From the cell containing the given text, extract its center point as (x, y) coordinate. 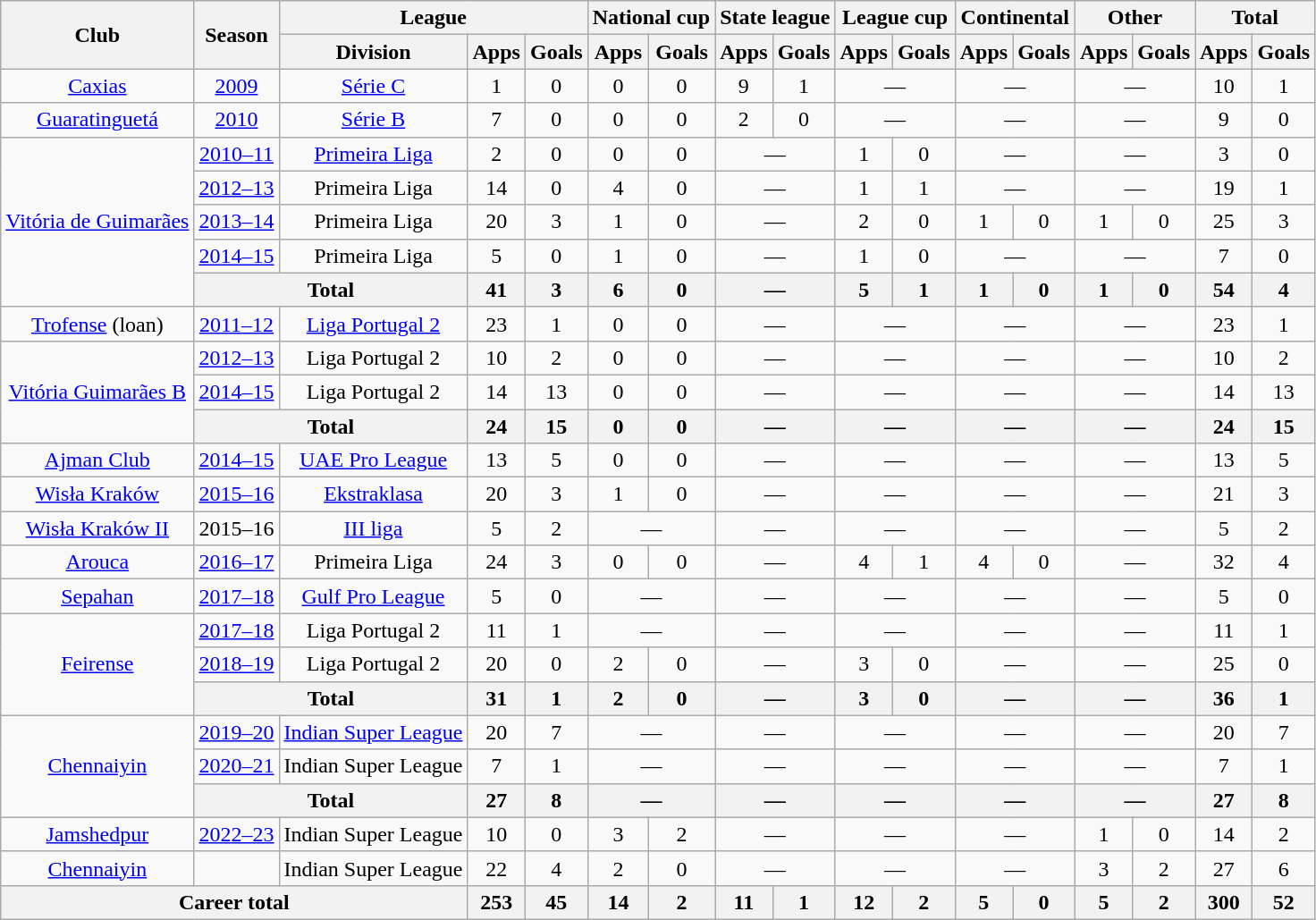
2011–12 (236, 324)
Wisła Kraków II (97, 528)
Série C (374, 86)
2010 (236, 120)
State league (775, 18)
III liga (374, 528)
Feirense (97, 664)
Season (236, 35)
22 (496, 868)
300 (1224, 902)
Ajman Club (97, 460)
Career total (234, 902)
41 (496, 290)
31 (496, 698)
Vitória de Guimarães (97, 222)
Guaratinguetá (97, 120)
Continental (1015, 18)
2013–14 (236, 222)
Wisła Kraków (97, 494)
21 (1224, 494)
Jamshedpur (97, 834)
2016–17 (236, 562)
Caxias (97, 86)
Arouca (97, 562)
UAE Pro League (374, 460)
2020–21 (236, 766)
12 (864, 902)
Sepahan (97, 596)
League (433, 18)
45 (556, 902)
League cup (895, 18)
Gulf Pro League (374, 596)
253 (496, 902)
Ekstraklasa (374, 494)
52 (1284, 902)
36 (1224, 698)
Club (97, 35)
2022–23 (236, 834)
19 (1224, 188)
2010–11 (236, 154)
2019–20 (236, 732)
2018–19 (236, 664)
Trofense (loan) (97, 324)
Vitória Guimarães B (97, 392)
2009 (236, 86)
National cup (651, 18)
Division (374, 52)
Série B (374, 120)
32 (1224, 562)
54 (1224, 290)
Other (1135, 18)
